Return [x, y] of the center of cell containing provided text 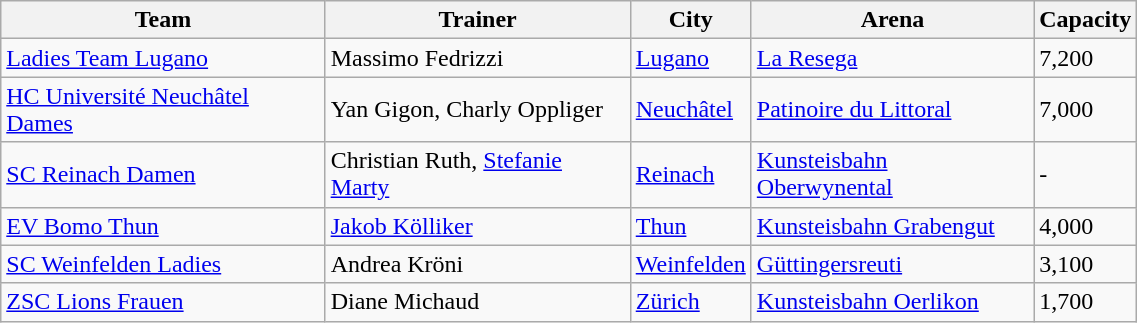
Zürich [690, 302]
SC Weinfelden Ladies [163, 264]
Reinach [690, 174]
Trainer [478, 20]
Yan Gigon, Charly Oppliger [478, 110]
Christian Ruth, Stefanie Marty [478, 174]
Kunsteisbahn Grabengut [892, 226]
Güttingersreuti [892, 264]
EV Bomo Thun [163, 226]
4,000 [1086, 226]
- [1086, 174]
Diane Michaud [478, 302]
Kunsteisbahn Oberwynental [892, 174]
Neuchâtel [690, 110]
SC Reinach Damen [163, 174]
HC Université Neuchâtel Dames [163, 110]
ZSC Lions Frauen [163, 302]
Lugano [690, 58]
Ladies Team Lugano [163, 58]
1,700 [1086, 302]
Capacity [1086, 20]
Patinoire du Littoral [892, 110]
City [690, 20]
Team [163, 20]
Jakob Kölliker [478, 226]
La Resega [892, 58]
Kunsteisbahn Oerlikon [892, 302]
Andrea Kröni [478, 264]
7,200 [1086, 58]
Weinfelden [690, 264]
Arena [892, 20]
Thun [690, 226]
3,100 [1086, 264]
Massimo Fedrizzi [478, 58]
7,000 [1086, 110]
